Return (x, y) of the center of cell containing provided text 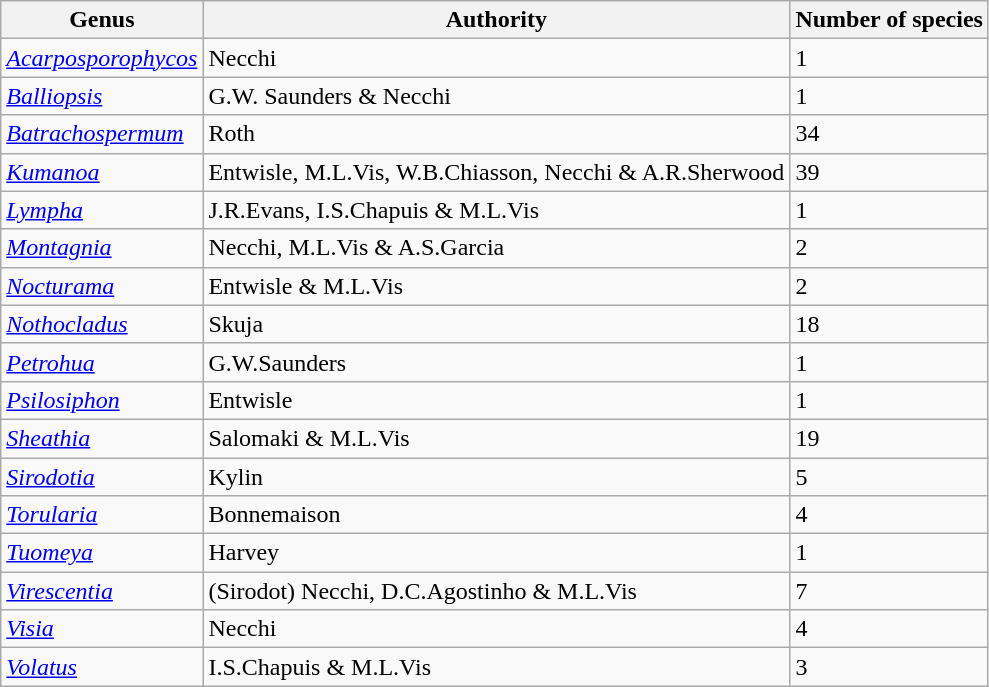
Balliopsis (102, 96)
3 (890, 667)
Skuja (496, 324)
7 (890, 591)
Visia (102, 629)
G.W. Saunders & Necchi (496, 96)
39 (890, 172)
19 (890, 438)
Acarposporophycos (102, 58)
Volatus (102, 667)
Nocturama (102, 286)
Entwisle, M.L.Vis, W.B.Chiasson, Necchi & A.R.Sherwood (496, 172)
Necchi, M.L.Vis & A.S.Garcia (496, 248)
Kylin (496, 477)
Genus (102, 20)
34 (890, 134)
Lympha (102, 210)
Bonnemaison (496, 515)
Entwisle & M.L.Vis (496, 286)
Roth (496, 134)
18 (890, 324)
Entwisle (496, 400)
Nothocladus (102, 324)
5 (890, 477)
Tuomeya (102, 553)
Petrohua (102, 362)
Kumanoa (102, 172)
Salomaki & M.L.Vis (496, 438)
Authority (496, 20)
Virescentia (102, 591)
Sheathia (102, 438)
Psilosiphon (102, 400)
Number of species (890, 20)
J.R.Evans, I.S.Chapuis & M.L.Vis (496, 210)
Batrachospermum (102, 134)
Torularia (102, 515)
Sirodotia (102, 477)
G.W.Saunders (496, 362)
Harvey (496, 553)
I.S.Chapuis & M.L.Vis (496, 667)
(Sirodot) Necchi, D.C.Agostinho & M.L.Vis (496, 591)
Montagnia (102, 248)
